Capture the cell that displays the provided text and extract its [X, Y] central coordinate. 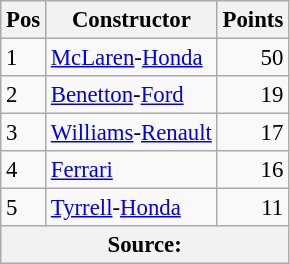
Benetton-Ford [132, 95]
11 [252, 208]
Constructor [132, 20]
50 [252, 58]
2 [24, 95]
3 [24, 133]
1 [24, 58]
Ferrari [132, 170]
17 [252, 133]
Pos [24, 20]
Williams-Renault [132, 133]
4 [24, 170]
5 [24, 208]
19 [252, 95]
Source: [145, 245]
McLaren-Honda [132, 58]
16 [252, 170]
Tyrrell-Honda [132, 208]
Points [252, 20]
